Extract the [X, Y] coordinate from the center of the cell holding the provided text.  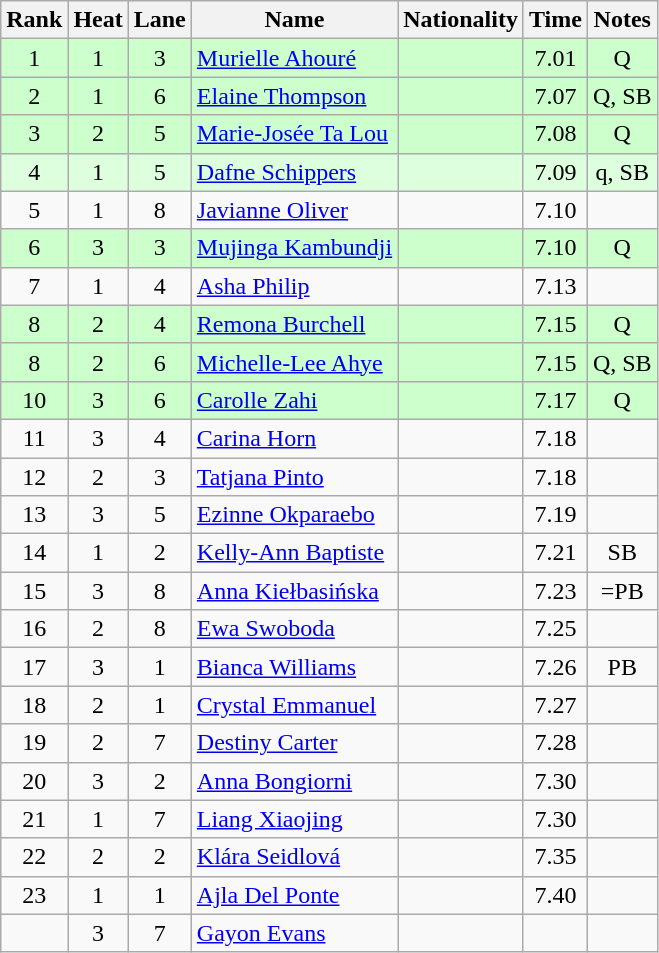
Klára Seidlová [294, 857]
20 [34, 781]
7.26 [555, 667]
Lane [160, 20]
Time [555, 20]
Destiny Carter [294, 743]
7.28 [555, 743]
7.35 [555, 857]
7.01 [555, 58]
Dafne Schippers [294, 172]
Mujinga Kambundji [294, 248]
Anna Bongiorni [294, 781]
13 [34, 515]
Carina Horn [294, 438]
Kelly-Ann Baptiste [294, 553]
Tatjana Pinto [294, 477]
Ajla Del Ponte [294, 895]
7.07 [555, 96]
Murielle Ahouré [294, 58]
Notes [622, 20]
Nationality [461, 20]
Liang Xiaojing [294, 819]
7.40 [555, 895]
23 [34, 895]
7.23 [555, 591]
7.13 [555, 286]
Ewa Swoboda [294, 629]
Carolle Zahi [294, 400]
7.21 [555, 553]
21 [34, 819]
7.19 [555, 515]
16 [34, 629]
=PB [622, 591]
Gayon Evans [294, 933]
15 [34, 591]
7.25 [555, 629]
7.27 [555, 705]
Ezinne Okparaebo [294, 515]
7.08 [555, 134]
Heat [98, 20]
11 [34, 438]
14 [34, 553]
Anna Kiełbasińska [294, 591]
7.17 [555, 400]
Javianne Oliver [294, 210]
Rank [34, 20]
Michelle-Lee Ahye [294, 362]
PB [622, 667]
19 [34, 743]
Name [294, 20]
17 [34, 667]
Elaine Thompson [294, 96]
Remona Burchell [294, 324]
Asha Philip [294, 286]
Bianca Williams [294, 667]
Marie-Josée Ta Lou [294, 134]
q, SB [622, 172]
7.09 [555, 172]
18 [34, 705]
12 [34, 477]
22 [34, 857]
Crystal Emmanuel [294, 705]
10 [34, 400]
SB [622, 553]
